Search for the cell housing the specified text and yield its [X, Y] center coordinate. 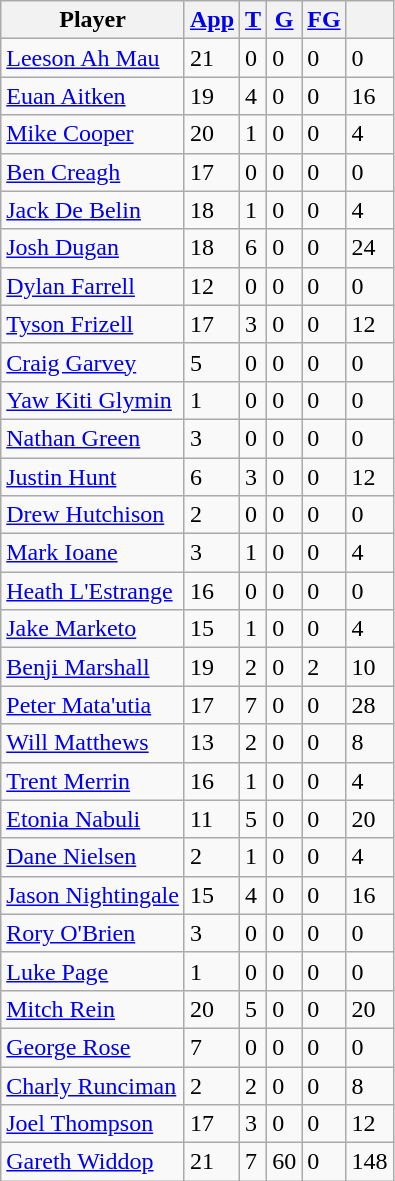
Trent Merrin [93, 781]
Mark Ioane [93, 553]
Craig Garvey [93, 362]
Mike Cooper [93, 134]
FG [324, 20]
T [254, 20]
Peter Mata'utia [93, 705]
24 [370, 248]
Justin Hunt [93, 477]
Rory O'Brien [93, 933]
60 [284, 1162]
Drew Hutchison [93, 515]
Joel Thompson [93, 1124]
George Rose [93, 1047]
148 [370, 1162]
Luke Page [93, 971]
11 [212, 819]
Leeson Ah Mau [93, 58]
Jack De Belin [93, 210]
Dane Nielsen [93, 857]
Will Matthews [93, 743]
10 [370, 667]
G [284, 20]
Jason Nightingale [93, 895]
Charly Runciman [93, 1085]
Benji Marshall [93, 667]
Josh Dugan [93, 248]
Tyson Frizell [93, 324]
Etonia Nabuli [93, 819]
28 [370, 705]
Yaw Kiti Glymin [93, 400]
Dylan Farrell [93, 286]
Player [93, 20]
13 [212, 743]
App [212, 20]
Euan Aitken [93, 96]
Heath L'Estrange [93, 591]
Ben Creagh [93, 172]
Gareth Widdop [93, 1162]
Jake Marketo [93, 629]
Mitch Rein [93, 1009]
Nathan Green [93, 438]
